Return the (X, Y) coordinate for the center point of the cell that contains the specified text.  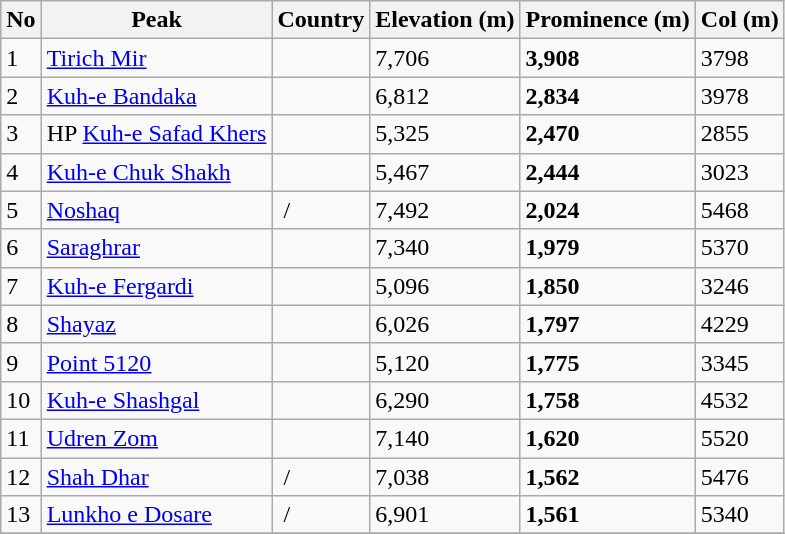
1,620 (608, 438)
5,325 (445, 134)
Kuh-e Chuk Shakh (156, 172)
9 (21, 362)
Col (m) (740, 20)
12 (21, 477)
1 (21, 58)
13 (21, 515)
2,470 (608, 134)
1,561 (608, 515)
5340 (740, 515)
5476 (740, 477)
1,758 (608, 400)
Shayaz (156, 324)
5468 (740, 210)
5,467 (445, 172)
Tirich Mir (156, 58)
Udren Zom (156, 438)
7 (21, 286)
7,492 (445, 210)
Kuh-e Shashgal (156, 400)
1,850 (608, 286)
4 (21, 172)
10 (21, 400)
3246 (740, 286)
Elevation (m) (445, 20)
2,444 (608, 172)
2,024 (608, 210)
5 (21, 210)
5,096 (445, 286)
7,038 (445, 477)
3023 (740, 172)
8 (21, 324)
3978 (740, 96)
Shah Dhar (156, 477)
5,120 (445, 362)
Peak (156, 20)
6,812 (445, 96)
6,026 (445, 324)
7,706 (445, 58)
3 (21, 134)
1,979 (608, 248)
6,901 (445, 515)
1,797 (608, 324)
3,908 (608, 58)
Noshaq (156, 210)
1,562 (608, 477)
Saraghrar (156, 248)
HP Kuh-e Safad Khers (156, 134)
6,290 (445, 400)
2855 (740, 134)
Country (321, 20)
3345 (740, 362)
No (21, 20)
6 (21, 248)
Lunkho e Dosare (156, 515)
4532 (740, 400)
Prominence (m) (608, 20)
7,340 (445, 248)
2 (21, 96)
3798 (740, 58)
11 (21, 438)
7,140 (445, 438)
Point 5120 (156, 362)
5520 (740, 438)
4229 (740, 324)
2,834 (608, 96)
Kuh-e Bandaka (156, 96)
1,775 (608, 362)
5370 (740, 248)
Kuh-e Fergardi (156, 286)
